Search for the cell housing the specified text and yield its [x, y] center coordinate. 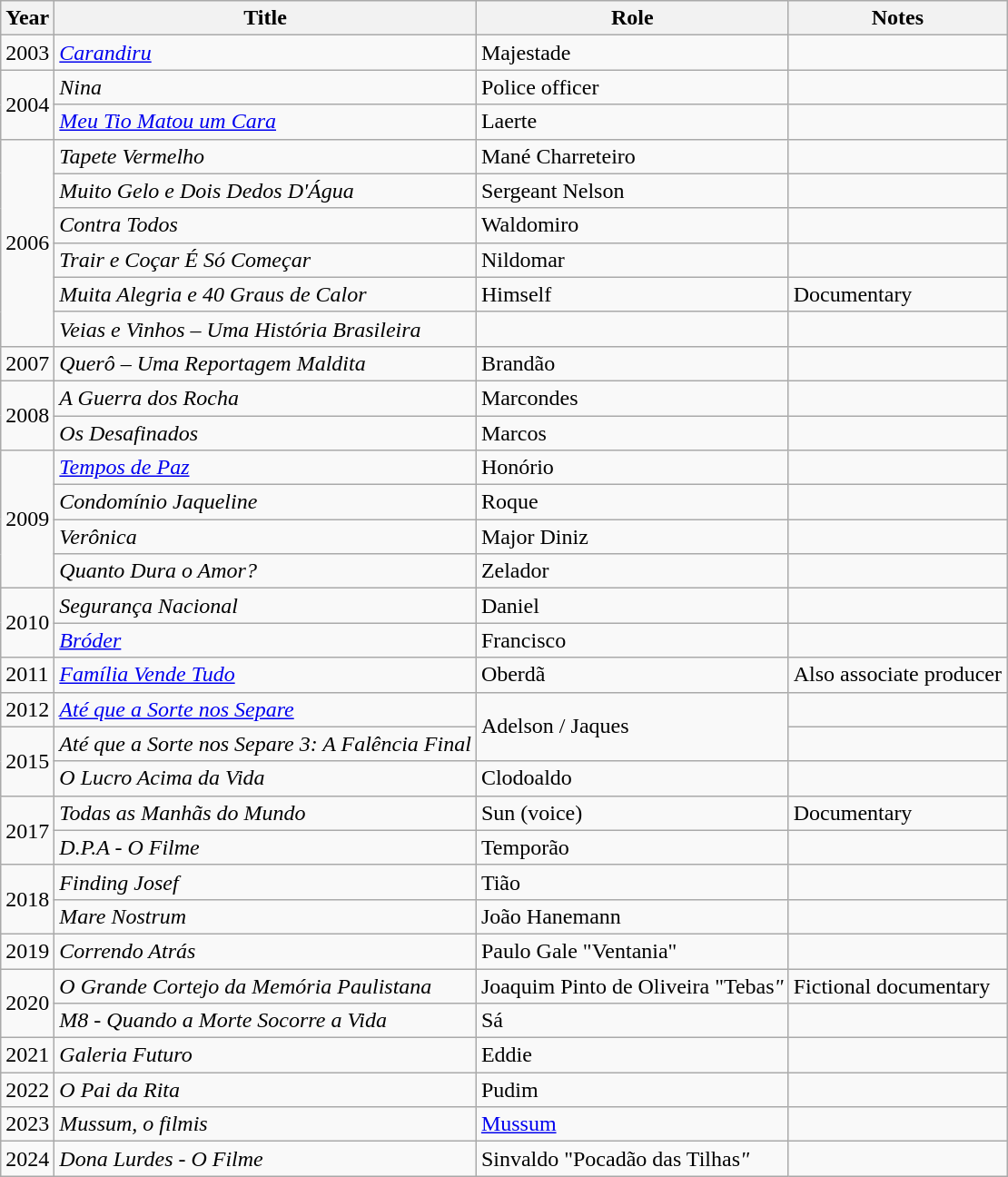
O Grande Cortejo da Memória Paulistana [265, 985]
Até que a Sorte nos Separe 3: A Falência Final [265, 744]
2006 [27, 242]
Mané Charreteiro [632, 156]
Temporão [632, 847]
Fictional documentary [897, 985]
2023 [27, 1124]
Tempos de Paz [265, 468]
Correndo Atrás [265, 951]
2004 [27, 104]
Role [632, 18]
Tapete Vermelho [265, 156]
2019 [27, 951]
Sun (voice) [632, 813]
Muito Gelo e Dois Dedos D'Água [265, 191]
Verônica [265, 537]
Mussum [632, 1124]
Contra Todos [265, 225]
Majestade [632, 53]
Year [27, 18]
Nildomar [632, 260]
2024 [27, 1159]
Todas as Manhãs do Mundo [265, 813]
Marcos [632, 433]
Paulo Gale "Ventania" [632, 951]
Segurança Nacional [265, 606]
Brandão [632, 363]
Notes [897, 18]
M8 - Quando a Morte Socorre a Vida [265, 1021]
Meu Tio Matou um Cara [265, 122]
2020 [27, 1003]
Veias e Vinhos – Uma História Brasileira [265, 329]
2018 [27, 899]
Daniel [632, 606]
Himself [632, 294]
Adelson / Jaques [632, 727]
Querô – Uma Reportagem Maldita [265, 363]
2009 [27, 519]
Finding Josef [265, 882]
2012 [27, 709]
Waldomiro [632, 225]
Francisco [632, 640]
Sergeant Nelson [632, 191]
O Pai da Rita [265, 1090]
2008 [27, 415]
2021 [27, 1055]
Nina [265, 87]
Zelador [632, 571]
João Hanemann [632, 916]
Tião [632, 882]
Laerte [632, 122]
2011 [27, 675]
Os Desafinados [265, 433]
2015 [27, 761]
Joaquim Pinto de Oliveira "Tebas" [632, 985]
D.P.A - O Filme [265, 847]
Also associate producer [897, 675]
Família Vende Tudo [265, 675]
Major Diniz [632, 537]
2003 [27, 53]
Oberdã [632, 675]
2010 [27, 623]
Clodoaldo [632, 778]
2017 [27, 830]
Sá [632, 1021]
Eddie [632, 1055]
O Lucro Acima da Vida [265, 778]
Title [265, 18]
Condomínio Jaqueline [265, 502]
Trair e Coçar É Só Começar [265, 260]
2022 [27, 1090]
Sinvaldo "Pocadão das Tilhas" [632, 1159]
Marcondes [632, 398]
Bróder [265, 640]
Carandiru [265, 53]
2007 [27, 363]
Roque [632, 502]
Pudim [632, 1090]
Mussum, o filmis [265, 1124]
Galeria Futuro [265, 1055]
A Guerra dos Rocha [265, 398]
Até que a Sorte nos Separe [265, 709]
Mare Nostrum [265, 916]
Dona Lurdes - O Filme [265, 1159]
Police officer [632, 87]
Muita Alegria e 40 Graus de Calor [265, 294]
Honório [632, 468]
Quanto Dura o Amor? [265, 571]
